Determine the [X, Y] coordinate at the center of the cell enclosing the given text.  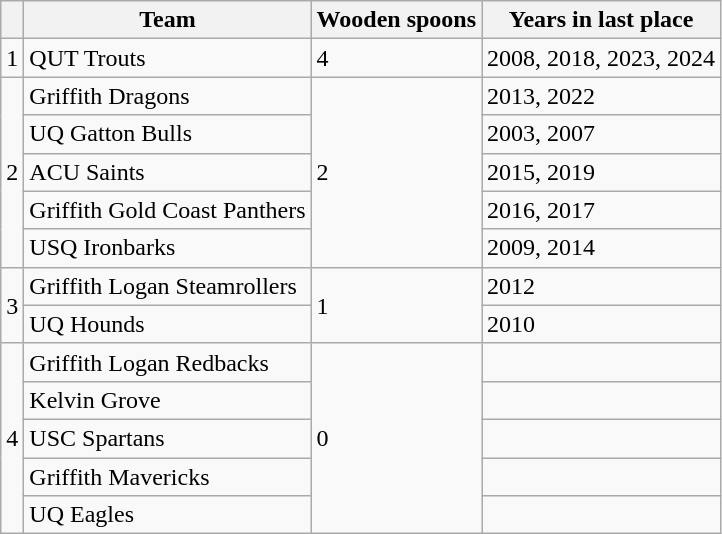
0 [396, 438]
2009, 2014 [602, 248]
Years in last place [602, 20]
Griffith Logan Redbacks [168, 362]
UQ Gatton Bulls [168, 134]
2012 [602, 286]
Griffith Dragons [168, 96]
ACU Saints [168, 172]
2013, 2022 [602, 96]
USC Spartans [168, 438]
2015, 2019 [602, 172]
UQ Hounds [168, 324]
2016, 2017 [602, 210]
QUT Trouts [168, 58]
Team [168, 20]
2008, 2018, 2023, 2024 [602, 58]
Griffith Mavericks [168, 477]
USQ Ironbarks [168, 248]
Wooden spoons [396, 20]
Griffith Logan Steamrollers [168, 286]
Kelvin Grove [168, 400]
2010 [602, 324]
Griffith Gold Coast Panthers [168, 210]
2003, 2007 [602, 134]
UQ Eagles [168, 515]
3 [12, 305]
